Return the [X, Y] coordinate for the center point of the cell that contains the specified text.  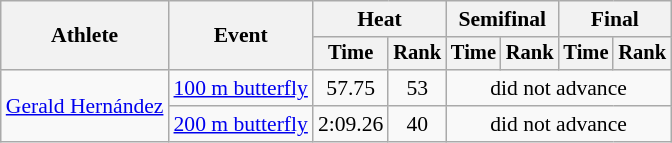
100 m butterfly [240, 88]
Semifinal [502, 19]
Athlete [85, 36]
Gerald Hernández [85, 106]
40 [417, 124]
Final [614, 19]
Event [240, 36]
57.75 [350, 88]
2:09.26 [350, 124]
Heat [380, 19]
53 [417, 88]
200 m butterfly [240, 124]
